Provide the (x, y) coordinate of the cell's center where the given text is located.  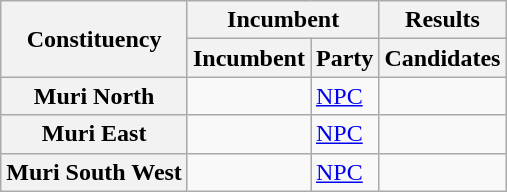
Muri South West (94, 172)
Muri East (94, 134)
Results (442, 20)
Party (344, 58)
Muri North (94, 96)
Candidates (442, 58)
Constituency (94, 39)
